Pinpoint the cell where the given text exists, returning its (X, Y) midpoint coordinate. 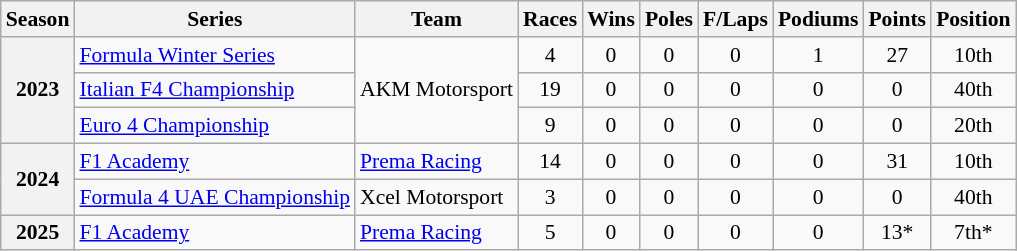
2025 (38, 233)
Poles (669, 19)
Points (897, 19)
7th* (973, 233)
19 (550, 90)
F/Laps (736, 19)
3 (550, 197)
AKM Motorsport (436, 90)
Season (38, 19)
5 (550, 233)
Podiums (818, 19)
Position (973, 19)
Xcel Motorsport (436, 197)
27 (897, 55)
31 (897, 162)
Wins (611, 19)
Formula Winter Series (214, 55)
14 (550, 162)
9 (550, 126)
2023 (38, 90)
Team (436, 19)
Series (214, 19)
13* (897, 233)
20th (973, 126)
1 (818, 55)
Euro 4 Championship (214, 126)
2024 (38, 180)
Italian F4 Championship (214, 90)
Races (550, 19)
4 (550, 55)
Formula 4 UAE Championship (214, 197)
